Return (X, Y) of the center of cell containing provided text 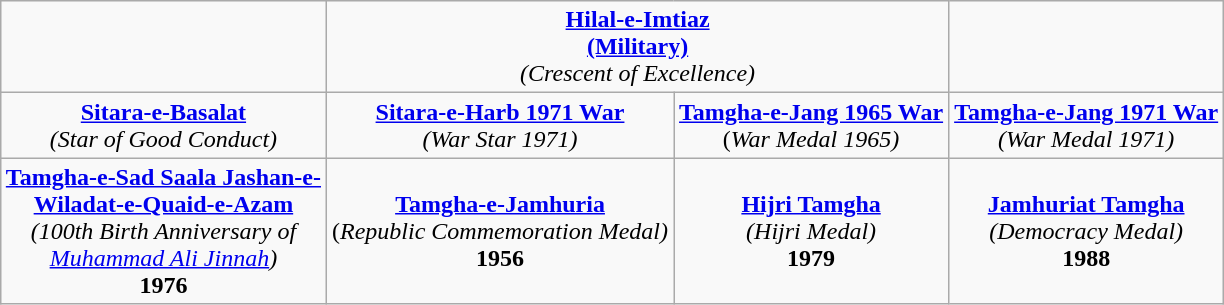
Tamgha-e-Sad Saala Jashan-e-Wiladat-e-Quaid-e-Azam(100th Birth Anniversary ofMuhammad Ali Jinnah)1976 (163, 231)
Tamgha-e-Jang 1971 War(War Medal 1971) (1086, 126)
Hilal-e-Imtiaz(Military)(Crescent of Excellence) (638, 47)
Sitara-e-Basalat(Star of Good Conduct) (163, 126)
Hijri Tamgha(Hijri Medal)1979 (812, 231)
Tamgha-e-Jang 1965 War(War Medal 1965) (812, 126)
Sitara-e-Harb 1971 War(War Star 1971) (500, 126)
Jamhuriat Tamgha(Democracy Medal)1988 (1086, 231)
Tamgha-e-Jamhuria(Republic Commemoration Medal)1956 (500, 231)
